Return (X, Y) of the center of cell containing provided text 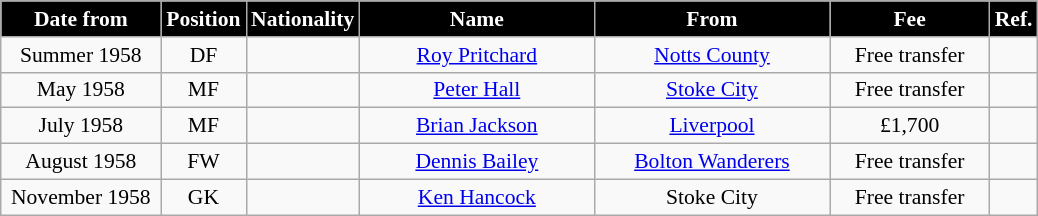
Nationality (302, 19)
Brian Jackson (476, 126)
Position (204, 19)
Ref. (1014, 19)
DF (204, 55)
May 1958 (81, 90)
July 1958 (81, 126)
Dennis Bailey (476, 162)
From (712, 19)
Bolton Wanderers (712, 162)
Liverpool (712, 126)
November 1958 (81, 197)
Roy Pritchard (476, 55)
£1,700 (910, 126)
August 1958 (81, 162)
Peter Hall (476, 90)
Date from (81, 19)
FW (204, 162)
GK (204, 197)
Summer 1958 (81, 55)
Ken Hancock (476, 197)
Notts County (712, 55)
Name (476, 19)
Fee (910, 19)
